Scan for the cell matching the given text and deliver its (x, y) coordinate at center. 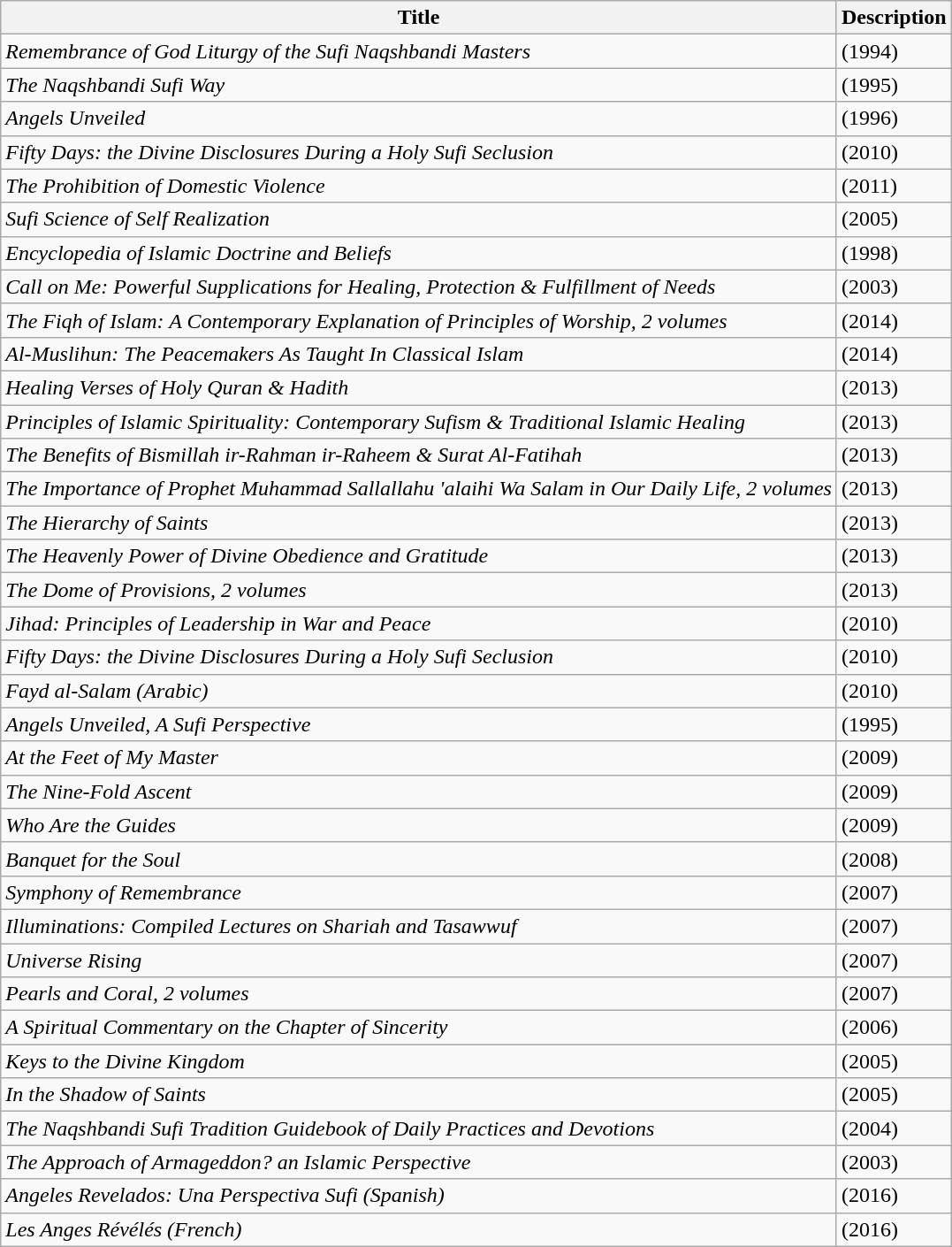
Illuminations: Compiled Lectures on Shariah and Tasawwuf (419, 926)
Encyclopedia of Islamic Doctrine and Beliefs (419, 253)
Sufi Science of Self Realization (419, 219)
The Prohibition of Domestic Violence (419, 186)
At the Feet of My Master (419, 758)
The Dome of Provisions, 2 volumes (419, 590)
(1994) (894, 51)
A Spiritual Commentary on the Chapter of Sincerity (419, 1028)
The Naqshbandi Sufi Way (419, 85)
Pearls and Coral, 2 volumes (419, 994)
In the Shadow of Saints (419, 1095)
Al-Muslihun: The Peacemakers As Taught In Classical Islam (419, 354)
(2008) (894, 859)
Description (894, 18)
The Heavenly Power of Divine Obedience and Gratitude (419, 556)
The Naqshbandi Sufi Tradition Guidebook of Daily Practices and Devotions (419, 1128)
The Approach of Armageddon? an Islamic Perspective (419, 1162)
Healing Verses of Holy Quran & Hadith (419, 387)
Angeles Revelados: Una Perspectiva Sufi (Spanish) (419, 1196)
The Fiqh of Islam: A Contemporary Explanation of Principles of Worship, 2 volumes (419, 320)
Who Are the Guides (419, 825)
(2011) (894, 186)
(1996) (894, 119)
Symphony of Remembrance (419, 892)
Title (419, 18)
Jihad: Principles of Leadership in War and Peace (419, 623)
Keys to the Divine Kingdom (419, 1061)
Banquet for the Soul (419, 859)
Angels Unveiled, A Sufi Perspective (419, 724)
(2004) (894, 1128)
Fayd al-Salam (Arabic) (419, 691)
(2006) (894, 1028)
(1998) (894, 253)
Universe Rising (419, 960)
Les Anges Révélés (French) (419, 1229)
The Nine-Fold Ascent (419, 792)
The Importance of Prophet Muhammad Sallallahu 'alaihi Wa Salam in Our Daily Life, 2 volumes (419, 489)
Principles of Islamic Spirituality: Contemporary Sufism & Traditional Islamic Healing (419, 422)
The Benefits of Bismillah ir-Rahman ir-Raheem & Surat Al-Fatihah (419, 455)
Remembrance of God Liturgy of the Sufi Naqshbandi Masters (419, 51)
Call on Me: Powerful Supplications for Healing, Protection & Fulfillment of Needs (419, 287)
The Hierarchy of Saints (419, 523)
Angels Unveiled (419, 119)
